Locate the cell with the specified text and output its (X, Y) center coordinate. 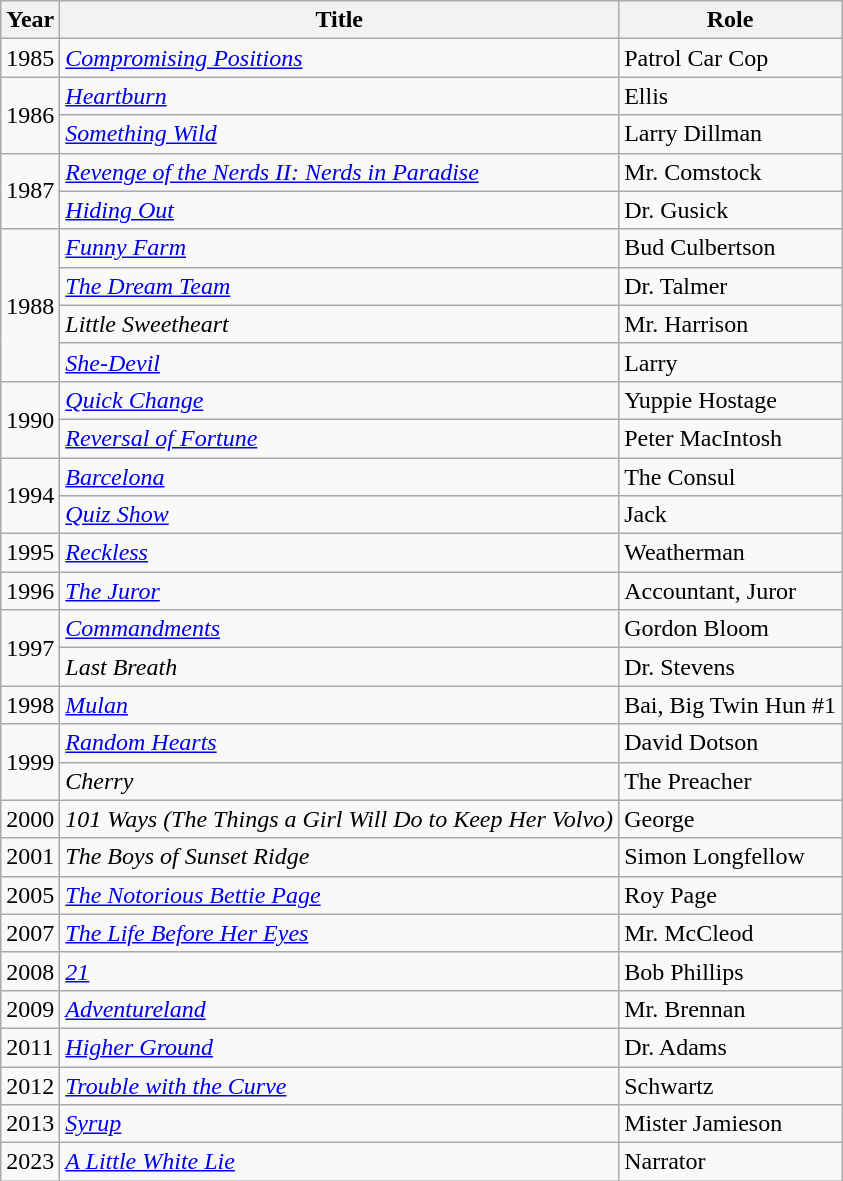
2013 (30, 1124)
2023 (30, 1162)
Yuppie Hostage (730, 400)
The Life Before Her Eyes (340, 933)
Gordon Bloom (730, 629)
Cherry (340, 781)
Simon Longfellow (730, 857)
1985 (30, 58)
2001 (30, 857)
Reversal of Fortune (340, 438)
Syrup (340, 1124)
Year (30, 20)
Higher Ground (340, 1047)
Something Wild (340, 134)
David Dotson (730, 743)
Trouble with the Curve (340, 1085)
Larry (730, 362)
1986 (30, 115)
Compromising Positions (340, 58)
Last Breath (340, 667)
Weatherman (730, 553)
1994 (30, 496)
The Consul (730, 477)
101 Ways (The Things a Girl Will Do to Keep Her Volvo) (340, 819)
Schwartz (730, 1085)
Patrol Car Cop (730, 58)
Mr. McCleod (730, 933)
Mr. Comstock (730, 172)
Narrator (730, 1162)
2012 (30, 1085)
Adventureland (340, 1009)
Ellis (730, 96)
Accountant, Juror (730, 591)
Title (340, 20)
Funny Farm (340, 248)
Barcelona (340, 477)
1997 (30, 648)
Little Sweetheart (340, 324)
She-Devil (340, 362)
Quiz Show (340, 515)
2009 (30, 1009)
Heartburn (340, 96)
Random Hearts (340, 743)
The Dream Team (340, 286)
Peter MacIntosh (730, 438)
1987 (30, 191)
1995 (30, 553)
1988 (30, 305)
1998 (30, 705)
The Notorious Bettie Page (340, 895)
Dr. Stevens (730, 667)
Commandments (340, 629)
Bud Culbertson (730, 248)
1990 (30, 419)
Hiding Out (340, 210)
Jack (730, 515)
Larry Dillman (730, 134)
2005 (30, 895)
George (730, 819)
A Little White Lie (340, 1162)
2007 (30, 933)
Mulan (340, 705)
Dr. Adams (730, 1047)
Dr. Gusick (730, 210)
Bai, Big Twin Hun #1 (730, 705)
Mr. Brennan (730, 1009)
Mr. Harrison (730, 324)
Bob Phillips (730, 971)
Mister Jamieson (730, 1124)
1999 (30, 762)
Roy Page (730, 895)
2011 (30, 1047)
1996 (30, 591)
Role (730, 20)
21 (340, 971)
Dr. Talmer (730, 286)
The Juror (340, 591)
The Boys of Sunset Ridge (340, 857)
Reckless (340, 553)
2000 (30, 819)
Revenge of the Nerds II: Nerds in Paradise (340, 172)
The Preacher (730, 781)
2008 (30, 971)
Quick Change (340, 400)
